Determine the (X, Y) coordinate at the center of the cell enclosing the given text.  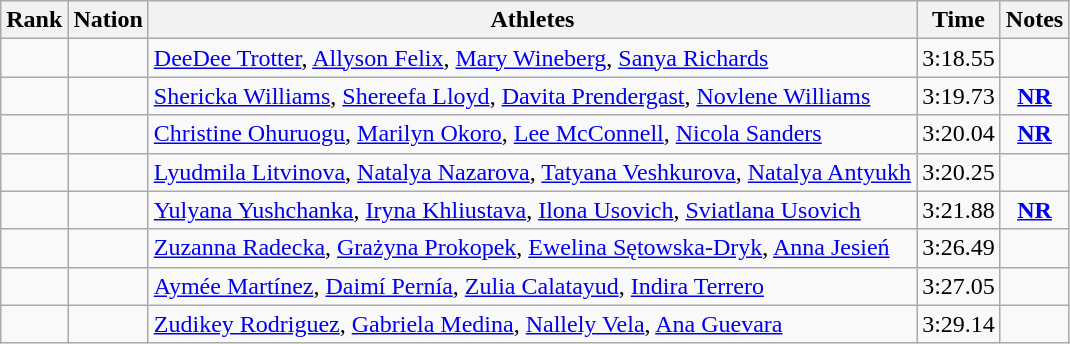
Zuzanna Radecka, Grażyna Prokopek, Ewelina Sętowska-Dryk, Anna Jesień (532, 248)
Yulyana Yushchanka, Iryna Khliustava, Ilona Usovich, Sviatlana Usovich (532, 210)
Lyudmila Litvinova, Natalya Nazarova, Tatyana Veshkurova, Natalya Antyukh (532, 172)
DeeDee Trotter, Allyson Felix, Mary Wineberg, Sanya Richards (532, 58)
Aymée Martínez, Daimí Pernía, Zulia Calatayud, Indira Terrero (532, 286)
3:20.25 (959, 172)
3:26.49 (959, 248)
3:20.04 (959, 134)
3:27.05 (959, 286)
Athletes (532, 20)
Rank (34, 20)
Shericka Williams, Shereefa Lloyd, Davita Prendergast, Novlene Williams (532, 96)
3:21.88 (959, 210)
Christine Ohuruogu, Marilyn Okoro, Lee McConnell, Nicola Sanders (532, 134)
3:29.14 (959, 324)
Nation (108, 20)
3:18.55 (959, 58)
3:19.73 (959, 96)
Time (959, 20)
Notes (1034, 20)
Zudikey Rodriguez, Gabriela Medina, Nallely Vela, Ana Guevara (532, 324)
